Pinpoint the cell where the given text exists, returning its (X, Y) midpoint coordinate. 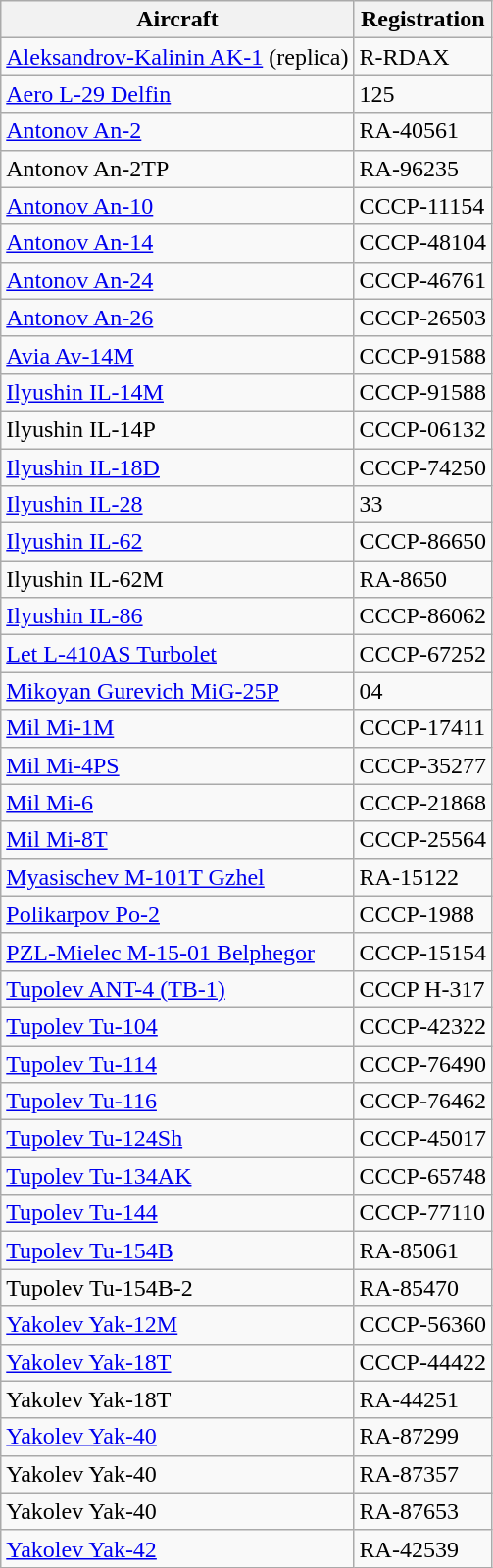
CCCP-45017 (422, 1139)
Ilyushin IL-14M (177, 392)
CCCP H-317 (422, 989)
Tupolev Tu-114 (177, 1063)
CCCP-06132 (422, 429)
Ilyushin IL-62M (177, 579)
Mil Mi-4PS (177, 765)
Tupolev Tu-116 (177, 1102)
Yakolev Yak-12M (177, 1325)
RA-8650 (422, 579)
RA-42539 (422, 1548)
Yakolev Yak-42 (177, 1548)
Antonov An-10 (177, 206)
PZL-Mielec M-15-01 Belphegor (177, 952)
04 (422, 691)
CCCP-74250 (422, 467)
Myasischev M-101T Gzhel (177, 877)
Avia Av-14M (177, 355)
CCCP-15154 (422, 952)
Ilyushin IL-86 (177, 616)
CCCP-42322 (422, 1026)
CCCP-56360 (422, 1325)
33 (422, 505)
Aero L-29 Delfin (177, 94)
Tupolev Tu-154B (177, 1250)
Let L-410AS Turbolet (177, 654)
Mil Mi-1M (177, 728)
Mikoyan Gurevich MiG-25P (177, 691)
125 (422, 94)
CCCP-35277 (422, 765)
CCCP-48104 (422, 243)
Antonov An-24 (177, 280)
Tupolev Tu-134AK (177, 1176)
CCCP-1988 (422, 914)
CCCP-67252 (422, 654)
Mil Mi-6 (177, 803)
Aleksandrov-Kalinin AK-1 (replica) (177, 57)
RA-96235 (422, 169)
Tupolev Tu-144 (177, 1213)
CCCP-17411 (422, 728)
Ilyushin IL-18D (177, 467)
Ilyushin IL-62 (177, 542)
CCCP-86062 (422, 616)
Antonov An-2 (177, 131)
Tupolev ANT-4 (TB-1) (177, 989)
RA-87357 (422, 1474)
Tupolev Tu-154B-2 (177, 1288)
Antonov An-14 (177, 243)
R-RDAX (422, 57)
CCCP-25564 (422, 840)
Registration (422, 20)
CCCP-76462 (422, 1102)
CCCP-11154 (422, 206)
CCCP-65748 (422, 1176)
RA-44251 (422, 1399)
RA-87653 (422, 1511)
RA-85470 (422, 1288)
RA-87299 (422, 1437)
CCCP-77110 (422, 1213)
CCCP-76490 (422, 1063)
RA-40561 (422, 131)
Mil Mi-8T (177, 840)
Aircraft (177, 20)
RA-15122 (422, 877)
Tupolev Tu-124Sh (177, 1139)
Antonov An-2TP (177, 169)
Antonov An-26 (177, 318)
Ilyushin IL-14P (177, 429)
CCCP-26503 (422, 318)
CCCP-46761 (422, 280)
Polikarpov Po-2 (177, 914)
RA-85061 (422, 1250)
CCCP-21868 (422, 803)
Tupolev Tu-104 (177, 1026)
Ilyushin IL-28 (177, 505)
CCCP-44422 (422, 1362)
CCCP-86650 (422, 542)
